Provide the (x, y) coordinate of the cell's center where the given text is located.  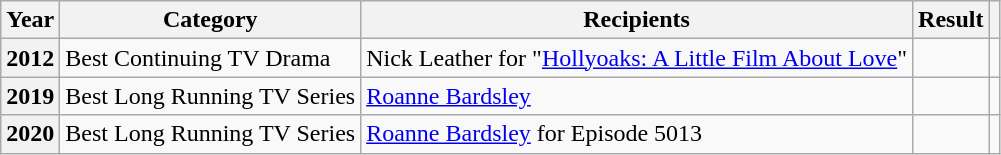
Recipients (637, 20)
Roanne Bardsley (637, 96)
Roanne Bardsley for Episode 5013 (637, 134)
Year (30, 20)
Category (210, 20)
Result (951, 20)
Best Continuing TV Drama (210, 58)
2020 (30, 134)
Nick Leather for "Hollyoaks: A Little Film About Love" (637, 58)
2019 (30, 96)
2012 (30, 58)
